Search for the cell housing the specified text and yield its [x, y] center coordinate. 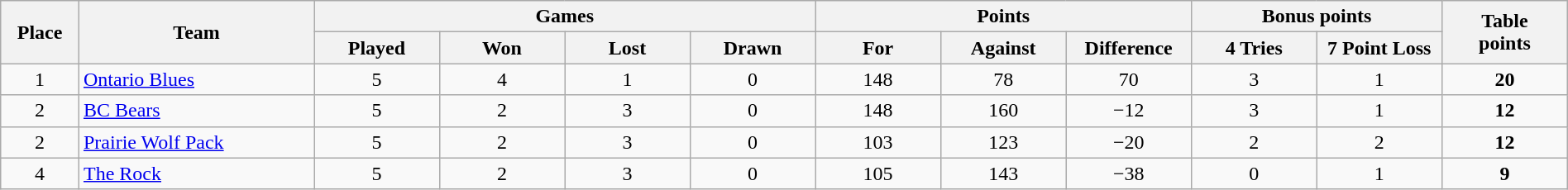
BC Bears [196, 111]
The Rock [196, 173]
70 [1129, 79]
Games [565, 17]
Place [40, 32]
Difference [1129, 48]
Ontario Blues [196, 79]
Points [1004, 17]
143 [1003, 173]
Bonus points [1317, 17]
−12 [1129, 111]
Won [502, 48]
20 [1505, 79]
Lost [628, 48]
123 [1003, 142]
Played [377, 48]
4 Tries [1254, 48]
Against [1003, 48]
Tablepoints [1505, 32]
Drawn [753, 48]
For [878, 48]
Team [196, 32]
9 [1505, 173]
103 [878, 142]
−20 [1129, 142]
−38 [1129, 173]
78 [1003, 79]
105 [878, 173]
160 [1003, 111]
7 Point Loss [1379, 48]
Prairie Wolf Pack [196, 142]
